Detect which cell encompasses the target text, then output its (X, Y) center coordinate. 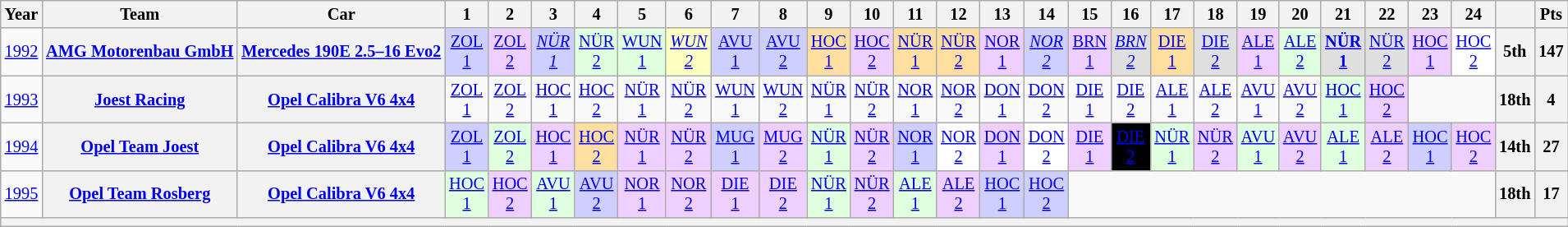
10 (872, 14)
BRN2 (1130, 52)
8 (783, 14)
14 (1047, 14)
AMG Motorenbau GmbH (140, 52)
1994 (21, 146)
5th (1515, 52)
1 (466, 14)
20 (1300, 14)
Joest Racing (140, 100)
6 (688, 14)
14th (1515, 146)
19 (1258, 14)
22 (1387, 14)
23 (1430, 14)
11 (915, 14)
16 (1130, 14)
1993 (21, 100)
12 (959, 14)
27 (1551, 146)
2 (511, 14)
1992 (21, 52)
9 (829, 14)
Team (140, 14)
3 (553, 14)
MUG1 (735, 146)
Opel Team Rosberg (140, 194)
5 (642, 14)
Year (21, 14)
MUG2 (783, 146)
18 (1215, 14)
21 (1343, 14)
Car (342, 14)
Opel Team Joest (140, 146)
1995 (21, 194)
Mercedes 190E 2.5–16 Evo2 (342, 52)
BRN1 (1090, 52)
15 (1090, 14)
7 (735, 14)
13 (1002, 14)
147 (1551, 52)
Pts (1551, 14)
24 (1473, 14)
